Find where the given text appears and provide that cell's center as [x, y] coordinate. 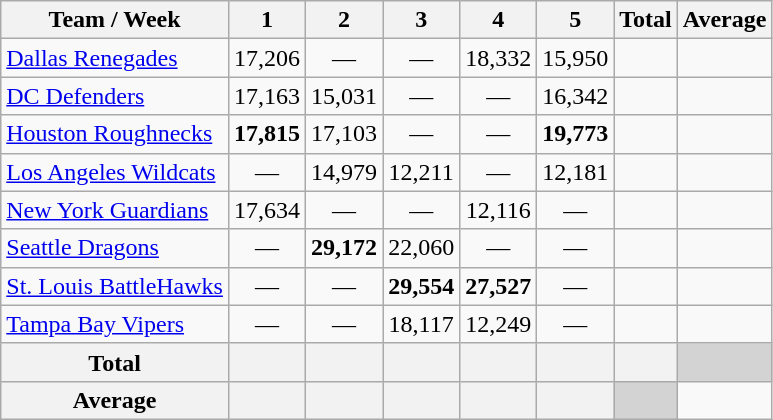
18,332 [498, 58]
12,211 [422, 172]
3 [422, 20]
Houston Roughnecks [115, 134]
Dallas Renegades [115, 58]
12,181 [576, 172]
19,773 [576, 134]
29,172 [344, 248]
17,634 [266, 210]
Los Angeles Wildcats [115, 172]
Team / Week [115, 20]
27,527 [498, 286]
4 [498, 20]
New York Guardians [115, 210]
Tampa Bay Vipers [115, 324]
1 [266, 20]
St. Louis BattleHawks [115, 286]
DC Defenders [115, 96]
5 [576, 20]
2 [344, 20]
29,554 [422, 286]
16,342 [576, 96]
22,060 [422, 248]
12,116 [498, 210]
15,950 [576, 58]
17,815 [266, 134]
17,163 [266, 96]
18,117 [422, 324]
14,979 [344, 172]
Seattle Dragons [115, 248]
12,249 [498, 324]
15,031 [344, 96]
17,206 [266, 58]
17,103 [344, 134]
